For the text-containing cell, return its midpoint in [X, Y] coordinate format. 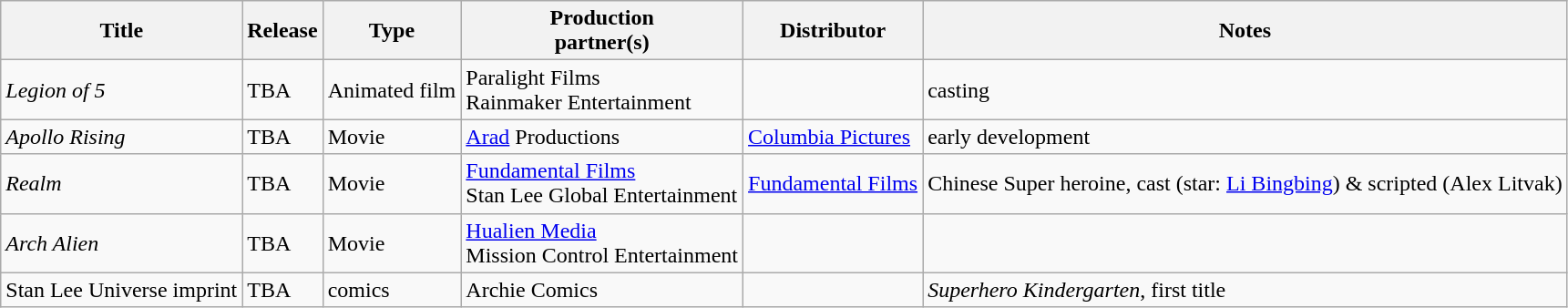
Title [122, 31]
Fundamental FilmsStan Lee Global Entertainment [602, 184]
casting [1245, 89]
Productionpartner(s) [602, 31]
Apollo Rising [122, 137]
Distributor [833, 31]
Notes [1245, 31]
Animated film [392, 89]
Legion of 5 [122, 89]
Hualien MediaMission Control Entertainment [602, 242]
Fundamental Films [833, 184]
Type [392, 31]
Columbia Pictures [833, 137]
Realm [122, 184]
Arad Productions [602, 137]
Superhero Kindergarten, first title [1245, 290]
Archie Comics [602, 290]
comics [392, 290]
Release [282, 31]
Chinese Super heroine, cast (star: Li Bingbing) & scripted (Alex Litvak) [1245, 184]
Arch Alien [122, 242]
Paralight FilmsRainmaker Entertainment [602, 89]
early development [1245, 137]
Stan Lee Universe imprint [122, 290]
